Scan for the cell matching the given text and deliver its (X, Y) coordinate at center. 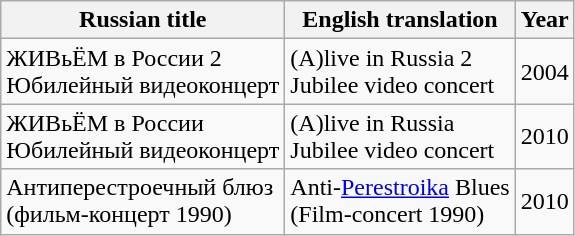
2004 (544, 72)
Антиперестроечный блюз(фильм-концерт 1990) (143, 202)
English translation (400, 20)
(A)live in RussiaJubilee video concert (400, 136)
(A)live in Russia 2Jubilee video concert (400, 72)
Anti-Perestroika Blues(Film-concert 1990) (400, 202)
ЖИВьЁМ в РоссииЮбилейный видеоконцерт (143, 136)
Russian title (143, 20)
ЖИВьЁМ в России 2Юбилейный видеоконцерт (143, 72)
Year (544, 20)
